Extract the (x, y) coordinate from the center of the cell holding the provided text.  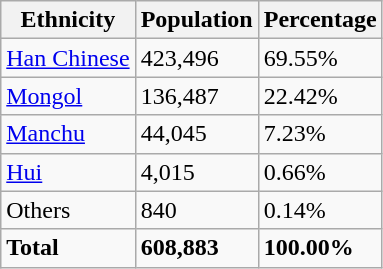
Hui (68, 172)
608,883 (196, 248)
840 (196, 210)
100.00% (320, 248)
Others (68, 210)
136,487 (196, 96)
0.14% (320, 210)
Ethnicity (68, 20)
22.42% (320, 96)
44,045 (196, 134)
7.23% (320, 134)
Percentage (320, 20)
Mongol (68, 96)
423,496 (196, 58)
4,015 (196, 172)
0.66% (320, 172)
Han Chinese (68, 58)
Population (196, 20)
Manchu (68, 134)
69.55% (320, 58)
Total (68, 248)
